Provide the [x, y] coordinate of the cell's center where the given text is located.  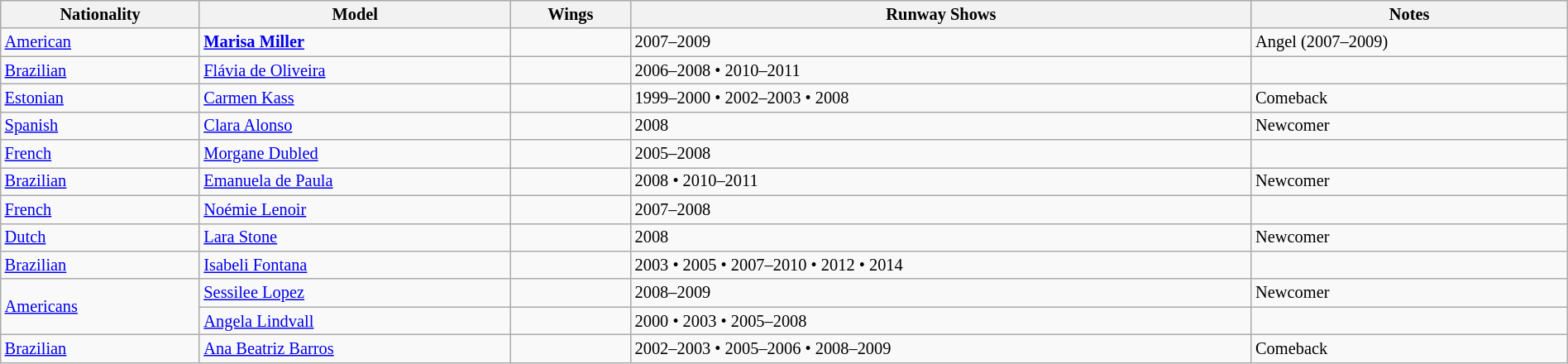
Noémie Lenoir [355, 209]
2003 • 2005 • 2007–2010 • 2012 • 2014 [941, 265]
Estonian [101, 98]
2007–2008 [941, 209]
Angel (2007–2009) [1409, 42]
2008–2009 [941, 293]
Americans [101, 306]
Marisa Miller [355, 42]
Notes [1409, 14]
Carmen Kass [355, 98]
Flávia de Oliveira [355, 70]
American [101, 42]
Angela Lindvall [355, 321]
2008 • 2010–2011 [941, 181]
Morgane Dubled [355, 154]
2000 • 2003 • 2005–2008 [941, 321]
Emanuela de Paula [355, 181]
2006–2008 • 2010–2011 [941, 70]
Model [355, 14]
Nationality [101, 14]
Lara Stone [355, 237]
Spanish [101, 126]
Dutch [101, 237]
Runway Shows [941, 14]
2002–2003 • 2005–2006 • 2008–2009 [941, 348]
2005–2008 [941, 154]
Sessilee Lopez [355, 293]
2007–2009 [941, 42]
Wings [571, 14]
Ana Beatriz Barros [355, 348]
Isabeli Fontana [355, 265]
1999–2000 • 2002–2003 • 2008 [941, 98]
Clara Alonso [355, 126]
